For the text-containing cell, return its midpoint in [x, y] coordinate format. 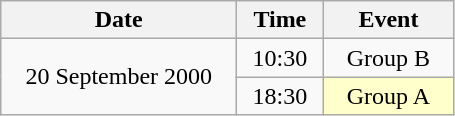
20 September 2000 [119, 77]
Group A [388, 96]
Group B [388, 58]
Date [119, 20]
18:30 [280, 96]
Time [280, 20]
10:30 [280, 58]
Event [388, 20]
